Provide the (X, Y) coordinate of the cell's center where the given text is located.  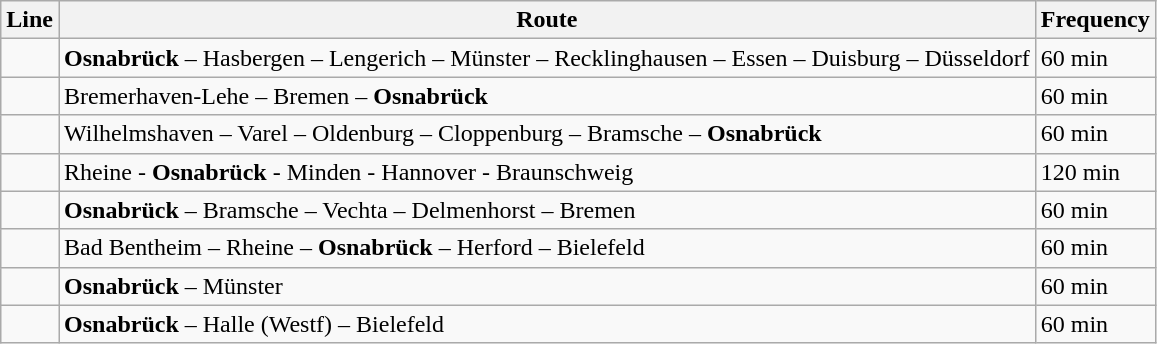
Osnabrück – Münster (546, 286)
Line (30, 20)
Bremerhaven-Lehe – Bremen – Osnabrück (546, 96)
Osnabrück – Halle (Westf) – Bielefeld (546, 324)
Wilhelmshaven – Varel – Oldenburg – Cloppenburg – Bramsche – Osnabrück (546, 134)
Bad Bentheim – Rheine – Osnabrück – Herford – Bielefeld (546, 248)
Frequency (1095, 20)
Osnabrück – Bramsche – Vechta – Delmenhorst – Bremen (546, 210)
Route (546, 20)
120 min (1095, 172)
Rheine - Osnabrück - Minden - Hannover - Braunschweig (546, 172)
Osnabrück – Hasbergen – Lengerich – Münster – Recklinghausen – Essen – Duisburg – Düsseldorf (546, 58)
